Find where the given text appears and provide that cell's center as [x, y] coordinate. 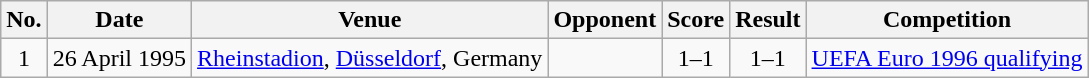
Rheinstadion, Düsseldorf, Germany [370, 58]
Date [119, 20]
Result [768, 20]
No. [24, 20]
Score [696, 20]
Opponent [605, 20]
Competition [947, 20]
1 [24, 58]
Venue [370, 20]
UEFA Euro 1996 qualifying [947, 58]
26 April 1995 [119, 58]
